Locate the cell with the specified text and output its [x, y] center coordinate. 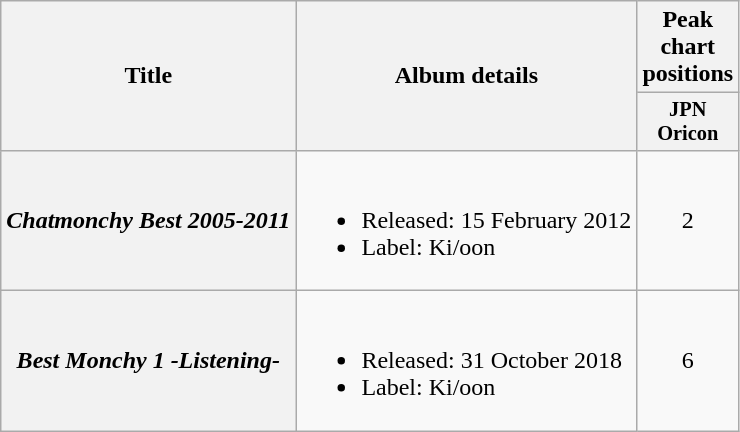
Released: 15 February 2012Label: Ki/oon [466, 220]
JPNOricon [688, 122]
Title [148, 76]
Album details [466, 76]
6 [688, 361]
Peak chart positions [688, 47]
Best Monchy 1 -Listening- [148, 361]
2 [688, 220]
Released: 31 October 2018Label: Ki/oon [466, 361]
Chatmonchy Best 2005-2011 [148, 220]
